For the text-containing cell, return its midpoint in (x, y) coordinate format. 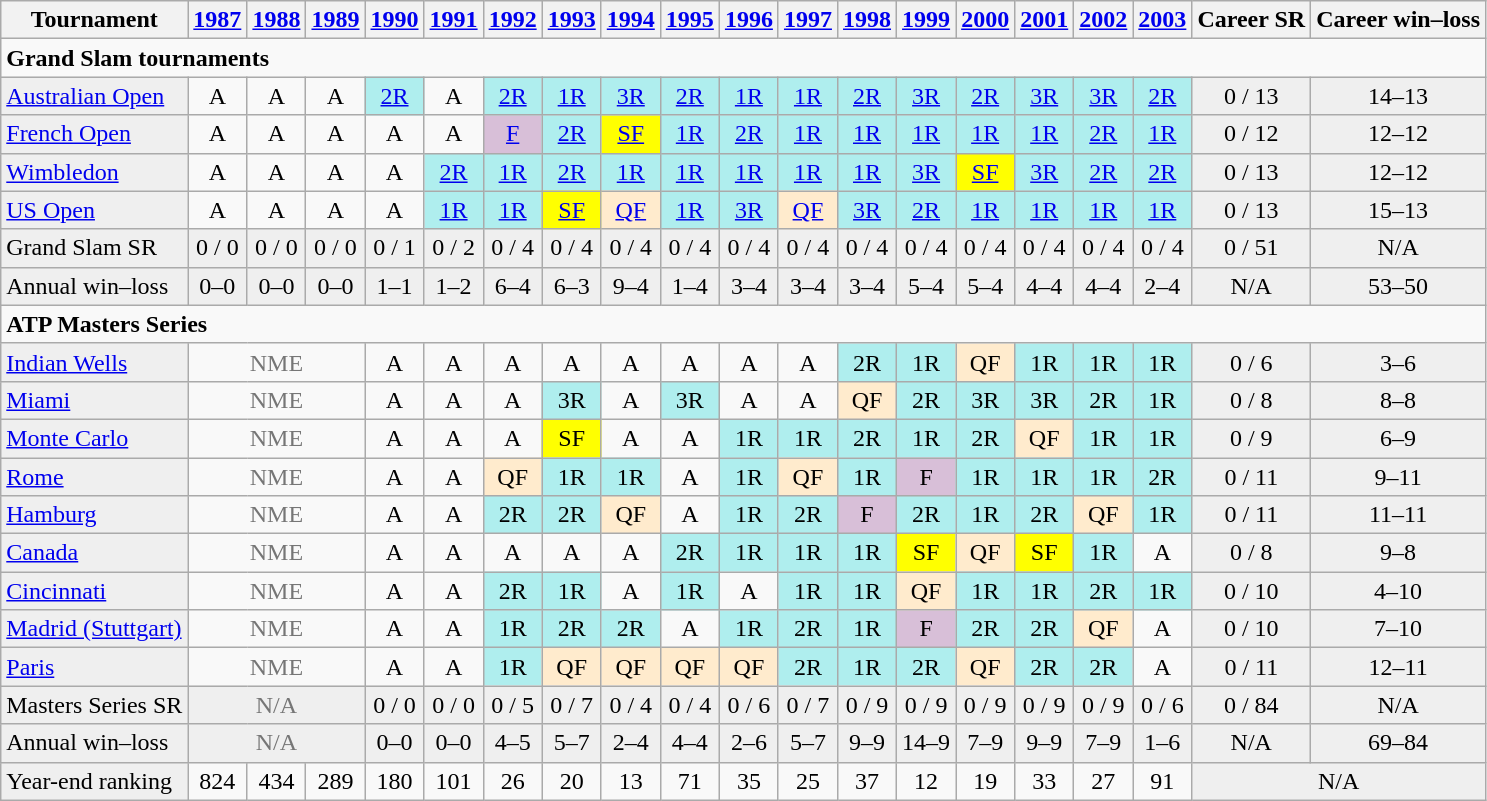
71 (690, 781)
6–3 (572, 286)
4–5 (512, 743)
Year-end ranking (94, 781)
US Open (94, 210)
9–11 (1398, 477)
Wimbledon (94, 172)
13 (630, 781)
0 / 1 (394, 248)
6–4 (512, 286)
180 (394, 781)
0 / 12 (1252, 134)
ATP Masters Series (744, 324)
1–6 (1162, 743)
Career SR (1252, 20)
25 (808, 781)
2001 (1044, 20)
14–13 (1398, 96)
1–2 (454, 286)
14–9 (926, 743)
33 (1044, 781)
1998 (866, 20)
9–8 (1398, 553)
Canada (94, 553)
1992 (512, 20)
20 (572, 781)
3–6 (1398, 362)
11–11 (1398, 515)
Australian Open (94, 96)
289 (336, 781)
Tournament (94, 20)
1–1 (394, 286)
824 (218, 781)
Madrid (Stuttgart) (94, 629)
15–13 (1398, 210)
1989 (336, 20)
7–10 (1398, 629)
1993 (572, 20)
37 (866, 781)
Masters Series SR (94, 705)
French Open (94, 134)
35 (748, 781)
Grand Slam SR (94, 248)
69–84 (1398, 743)
434 (276, 781)
1988 (276, 20)
Rome (94, 477)
Cincinnati (94, 591)
1987 (218, 20)
Indian Wells (94, 362)
101 (454, 781)
1–4 (690, 286)
2000 (986, 20)
Monte Carlo (94, 438)
1990 (394, 20)
2–6 (748, 743)
0 / 84 (1252, 705)
1995 (690, 20)
91 (1162, 781)
27 (1104, 781)
0 / 51 (1252, 248)
1996 (748, 20)
Hamburg (94, 515)
9–4 (630, 286)
Paris (94, 667)
4–10 (1398, 591)
53–50 (1398, 286)
8–8 (1398, 400)
Grand Slam tournaments (744, 58)
12–11 (1398, 667)
1991 (454, 20)
1999 (926, 20)
0 / 2 (454, 248)
Miami (94, 400)
1994 (630, 20)
26 (512, 781)
19 (986, 781)
2003 (1162, 20)
12 (926, 781)
6–9 (1398, 438)
2002 (1104, 20)
1997 (808, 20)
0 / 5 (512, 705)
Career win–loss (1398, 20)
